Return [X, Y] of the center of cell containing provided text 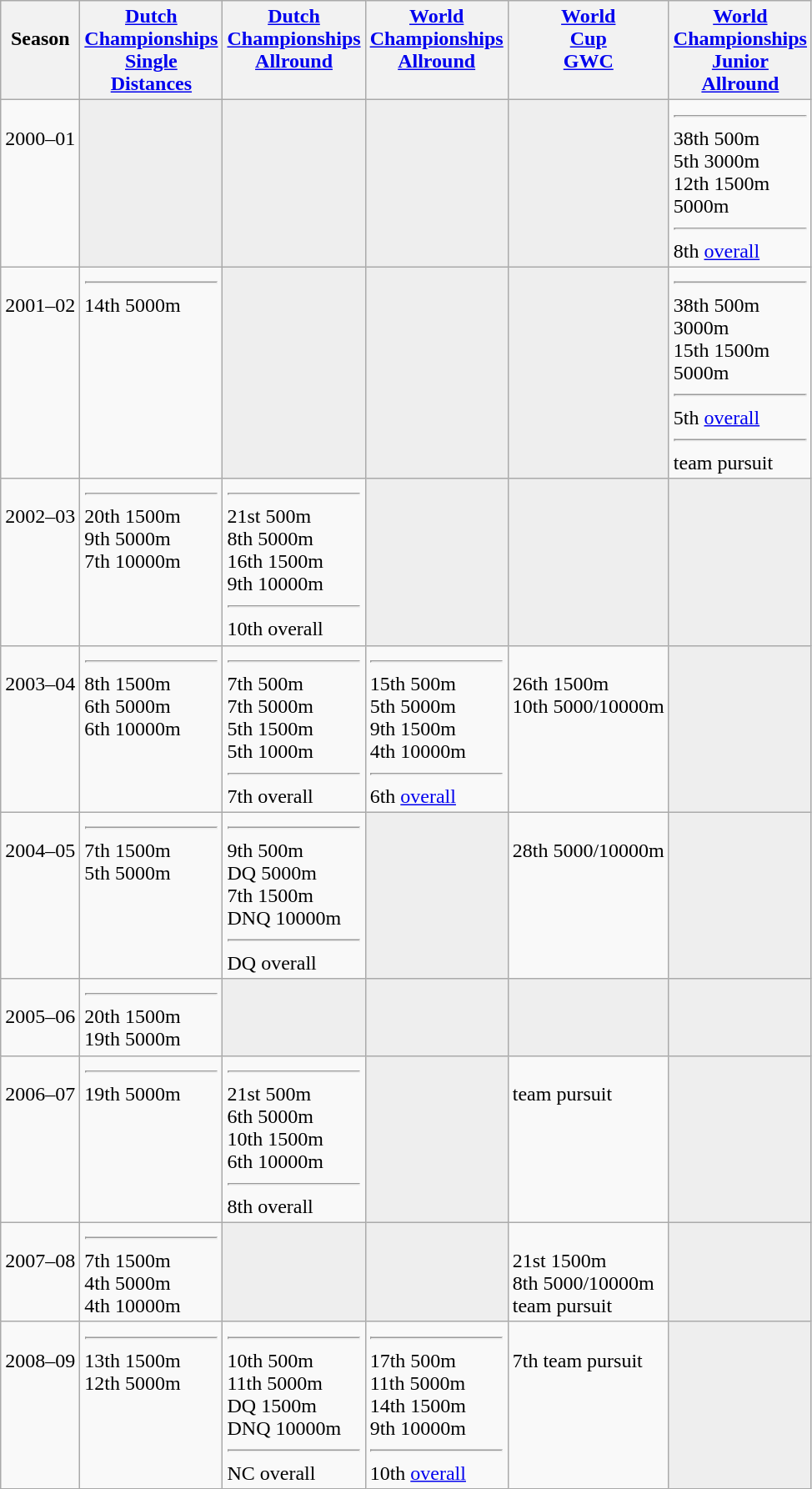
2007–08 [40, 1272]
28th 5000/10000m [589, 895]
20th 1500m 9th 5000m 7th 10000m [152, 562]
10th 500m 11th 5000m DQ 1500m DNQ 10000m NC overall [293, 1405]
7th 500m 7th 5000m 5th 1500m 5th 1000m 7th overall [293, 729]
2005–06 [40, 1017]
2002–03 [40, 562]
2001–02 [40, 373]
World Championships Junior Allround [740, 50]
2000–01 [40, 183]
2004–05 [40, 895]
2006–07 [40, 1139]
15th 500m 5th 5000m 9th 1500m 4th 10000m 6th overall [437, 729]
Season [40, 50]
World Championships Allround [437, 50]
13th 1500m 12th 5000m [152, 1405]
17th 500m 11th 5000m 14th 1500m 9th 10000m 10th overall [437, 1405]
9th 500m DQ 5000m 7th 1500m DNQ 10000m DQ overall [293, 895]
7th 1500m 4th 5000m 4th 10000m [152, 1272]
19th 5000m [152, 1139]
World Cup GWC [589, 50]
2003–04 [40, 729]
21st 500m 6th 5000m 10th 1500m 6th 10000m 8th overall [293, 1139]
38th 500m 3000m 15th 1500m 5000m 5th overall team pursuit [740, 373]
Dutch Championships Allround [293, 50]
7th 1500m 5th 5000m [152, 895]
21st 1500m 8th 5000/10000m team pursuit [589, 1272]
26th 1500m 10th 5000/10000m [589, 729]
8th 1500m 6th 5000m 6th 10000m [152, 729]
2008–09 [40, 1405]
team pursuit [589, 1139]
7th team pursuit [589, 1405]
Dutch Championships Single Distances [152, 50]
21st 500m 8th 5000m 16th 1500m 9th 10000m 10th overall [293, 562]
38th 500m 5th 3000m 12th 1500m 5000m 8th overall [740, 183]
14th 5000m [152, 373]
20th 1500m 19th 5000m [152, 1017]
